Scan for the cell matching the given text and deliver its (x, y) coordinate at center. 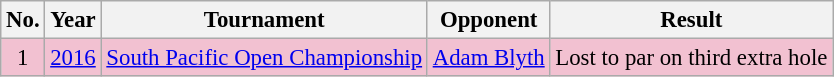
South Pacific Open Championship (264, 58)
1 (23, 58)
Year (73, 20)
Result (692, 20)
Opponent (488, 20)
2016 (73, 58)
No. (23, 20)
Adam Blyth (488, 58)
Tournament (264, 20)
Lost to par on third extra hole (692, 58)
